Scan for the cell matching the given text and deliver its [x, y] coordinate at center. 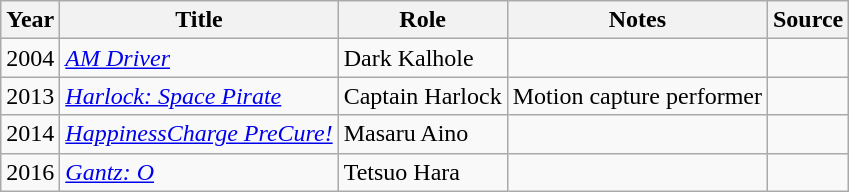
HappinessCharge PreCure! [199, 134]
2016 [30, 172]
Motion capture performer [637, 96]
Gantz: O [199, 172]
Title [199, 20]
2013 [30, 96]
2004 [30, 58]
Notes [637, 20]
2014 [30, 134]
Captain Harlock [422, 96]
Role [422, 20]
Tetsuo Hara [422, 172]
Harlock: Space Pirate [199, 96]
Year [30, 20]
AM Driver [199, 58]
Masaru Aino [422, 134]
Source [808, 20]
Dark Kalhole [422, 58]
